Output the (x, y) coordinate of the center of the cell containing the given text.  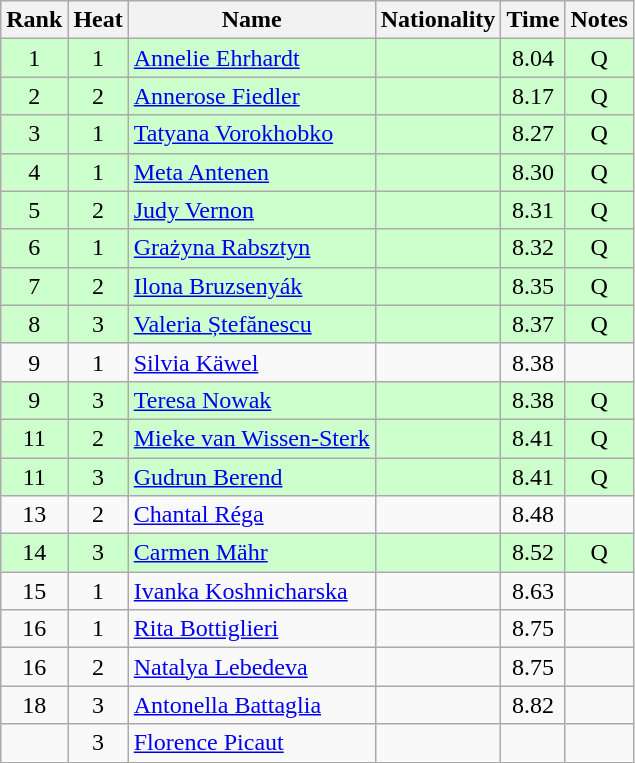
8.52 (533, 553)
Name (252, 20)
Chantal Réga (252, 515)
18 (34, 705)
Annerose Fiedler (252, 96)
8.30 (533, 172)
13 (34, 515)
14 (34, 553)
Valeria Ștefănescu (252, 324)
Gudrun Berend (252, 477)
Meta Antenen (252, 172)
Natalya Lebedeva (252, 667)
8 (34, 324)
Heat (98, 20)
8.31 (533, 210)
15 (34, 591)
7 (34, 286)
Teresa Nowak (252, 400)
Florence Picaut (252, 743)
4 (34, 172)
8.48 (533, 515)
6 (34, 248)
Nationality (438, 20)
8.63 (533, 591)
Time (533, 20)
Carmen Mähr (252, 553)
8.37 (533, 324)
Grażyna Rabsztyn (252, 248)
Judy Vernon (252, 210)
Rank (34, 20)
Tatyana Vorokhobko (252, 134)
Ilona Bruzsenyák (252, 286)
Mieke van Wissen-Sterk (252, 438)
5 (34, 210)
8.04 (533, 58)
8.17 (533, 96)
Silvia Käwel (252, 362)
Antonella Battaglia (252, 705)
8.32 (533, 248)
Rita Bottiglieri (252, 629)
Annelie Ehrhardt (252, 58)
8.35 (533, 286)
Notes (599, 20)
8.27 (533, 134)
Ivanka Koshnicharska (252, 591)
8.82 (533, 705)
